Detect which cell encompasses the target text, then output its (x, y) center coordinate. 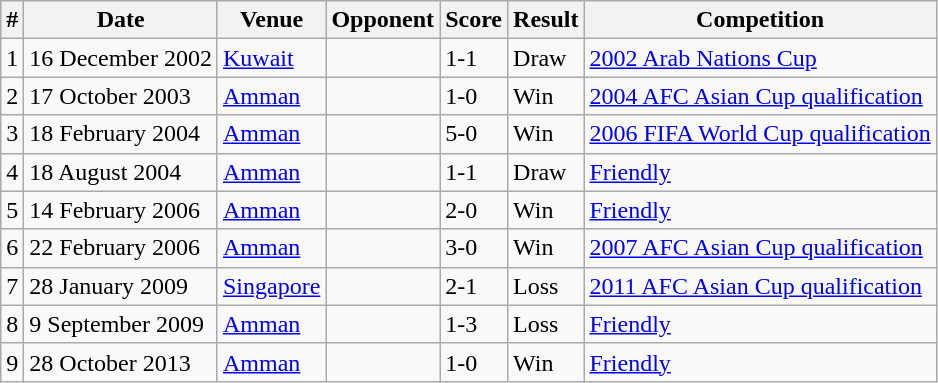
Result (546, 20)
2006 FIFA World Cup qualification (760, 134)
22 February 2006 (121, 248)
2-0 (474, 210)
7 (12, 286)
3 (12, 134)
18 February 2004 (121, 134)
3-0 (474, 248)
2004 AFC Asian Cup qualification (760, 96)
14 February 2006 (121, 210)
28 January 2009 (121, 286)
4 (12, 172)
17 October 2003 (121, 96)
# (12, 20)
Competition (760, 20)
1 (12, 58)
2002 Arab Nations Cup (760, 58)
2-1 (474, 286)
18 August 2004 (121, 172)
Kuwait (271, 58)
Singapore (271, 286)
6 (12, 248)
28 October 2013 (121, 362)
16 December 2002 (121, 58)
2 (12, 96)
Opponent (383, 20)
9 September 2009 (121, 324)
Score (474, 20)
2007 AFC Asian Cup qualification (760, 248)
1-3 (474, 324)
2011 AFC Asian Cup qualification (760, 286)
Venue (271, 20)
5 (12, 210)
Date (121, 20)
8 (12, 324)
5-0 (474, 134)
9 (12, 362)
